Determine the (x, y) coordinate at the center of the cell enclosing the given text.  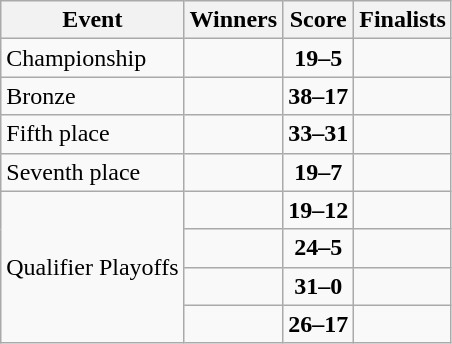
Event (92, 20)
Bronze (92, 96)
19–5 (318, 58)
33–31 (318, 134)
Score (318, 20)
Qualifier Playoffs (92, 267)
Fifth place (92, 134)
38–17 (318, 96)
Championship (92, 58)
31–0 (318, 286)
19–7 (318, 172)
24–5 (318, 248)
26–17 (318, 324)
Winners (234, 20)
Seventh place (92, 172)
19–12 (318, 210)
Finalists (403, 20)
